Pinpoint the cell where the given text exists, returning its [X, Y] midpoint coordinate. 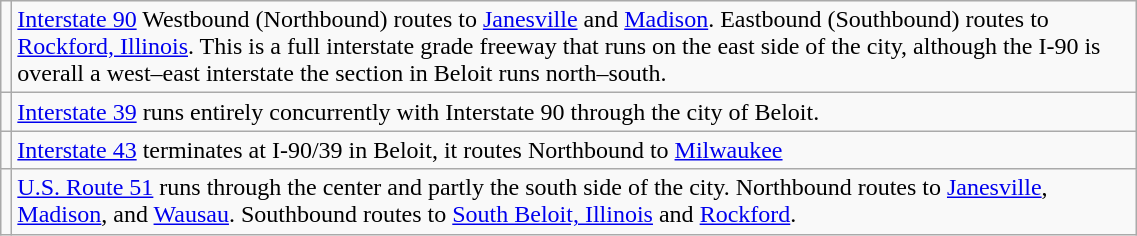
Interstate 39 runs entirely concurrently with Interstate 90 through the city of Beloit. [574, 112]
Interstate 43 terminates at I-90/39 in Beloit, it routes Northbound to Milwaukee [574, 150]
